Find where the given text appears and provide that cell's center as (X, Y) coordinate. 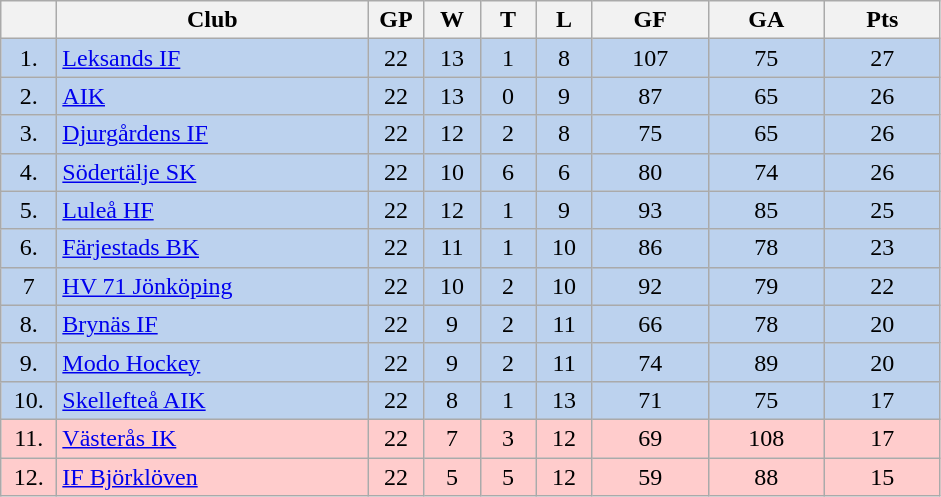
5. (29, 210)
6. (29, 248)
3. (29, 134)
L (564, 20)
Club (212, 20)
Pts (882, 20)
93 (650, 210)
25 (882, 210)
15 (882, 477)
Djurgårdens IF (212, 134)
11. (29, 438)
Luleå HF (212, 210)
12. (29, 477)
8. (29, 324)
9. (29, 362)
GF (650, 20)
Brynäs IF (212, 324)
85 (766, 210)
66 (650, 324)
86 (650, 248)
Västerås IK (212, 438)
Modo Hockey (212, 362)
59 (650, 477)
1. (29, 58)
GA (766, 20)
Södertälje SK (212, 172)
108 (766, 438)
IF Björklöven (212, 477)
GP (396, 20)
W (452, 20)
Leksands IF (212, 58)
4. (29, 172)
71 (650, 400)
88 (766, 477)
79 (766, 286)
T (508, 20)
89 (766, 362)
107 (650, 58)
3 (508, 438)
AIK (212, 96)
0 (508, 96)
Skellefteå AIK (212, 400)
23 (882, 248)
87 (650, 96)
92 (650, 286)
HV 71 Jönköping (212, 286)
2. (29, 96)
10. (29, 400)
Färjestads BK (212, 248)
27 (882, 58)
69 (650, 438)
80 (650, 172)
